Provide the (X, Y) coordinate of the cell's center where the given text is located.  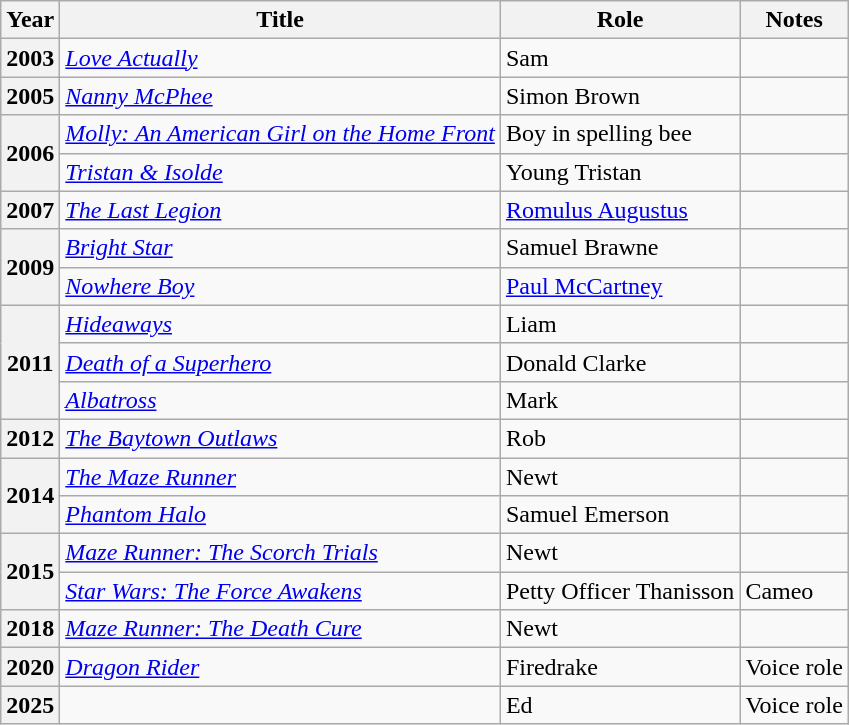
2003 (30, 58)
2009 (30, 267)
Notes (794, 20)
Sam (620, 58)
Year (30, 20)
Cameo (794, 591)
2012 (30, 438)
Rob (620, 438)
Liam (620, 324)
Young Tristan (620, 172)
2011 (30, 362)
Samuel Emerson (620, 515)
Donald Clarke (620, 362)
Firedrake (620, 667)
Nanny McPhee (280, 96)
Samuel Brawne (620, 248)
The Last Legion (280, 210)
2025 (30, 705)
Death of a Superhero (280, 362)
2005 (30, 96)
Love Actually (280, 58)
Molly: An American Girl on the Home Front (280, 134)
Phantom Halo (280, 515)
Title (280, 20)
2020 (30, 667)
Nowhere Boy (280, 286)
Hideaways (280, 324)
Dragon Rider (280, 667)
Maze Runner: The Death Cure (280, 629)
2007 (30, 210)
Romulus Augustus (620, 210)
2015 (30, 572)
Bright Star (280, 248)
Maze Runner: The Scorch Trials (280, 553)
Tristan & Isolde (280, 172)
The Baytown Outlaws (280, 438)
The Maze Runner (280, 477)
Mark (620, 400)
Star Wars: The Force Awakens (280, 591)
2014 (30, 496)
Petty Officer Thanisson (620, 591)
2018 (30, 629)
Paul McCartney (620, 286)
Albatross (280, 400)
Boy in spelling bee (620, 134)
2006 (30, 153)
Simon Brown (620, 96)
Ed (620, 705)
Role (620, 20)
